For the text-containing cell, return its midpoint in (X, Y) coordinate format. 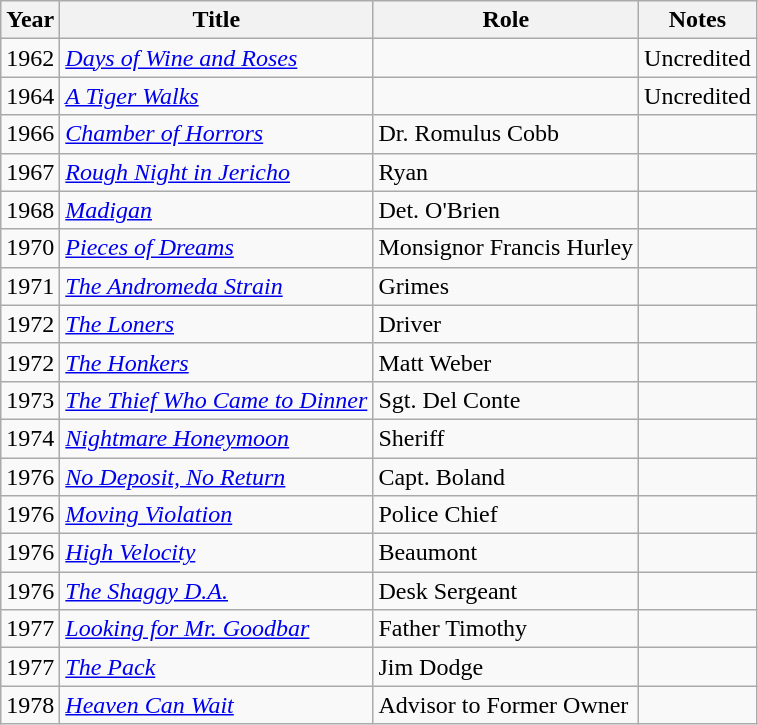
Pieces of Dreams (216, 248)
The Andromeda Strain (216, 286)
Matt Weber (506, 362)
1964 (30, 96)
Dr. Romulus Cobb (506, 134)
Capt. Boland (506, 477)
Beaumont (506, 553)
Looking for Mr. Goodbar (216, 629)
The Loners (216, 324)
Father Timothy (506, 629)
Heaven Can Wait (216, 705)
1973 (30, 400)
1966 (30, 134)
Sheriff (506, 438)
Driver (506, 324)
Days of Wine and Roses (216, 58)
Grimes (506, 286)
Jim Dodge (506, 667)
No Deposit, No Return (216, 477)
Role (506, 20)
Sgt. Del Conte (506, 400)
Chamber of Horrors (216, 134)
The Honkers (216, 362)
The Pack (216, 667)
1962 (30, 58)
1974 (30, 438)
The Shaggy D.A. (216, 591)
1971 (30, 286)
Madigan (216, 210)
The Thief Who Came to Dinner (216, 400)
Det. O'Brien (506, 210)
Rough Night in Jericho (216, 172)
Nightmare Honeymoon (216, 438)
High Velocity (216, 553)
Notes (698, 20)
1968 (30, 210)
Title (216, 20)
Moving Violation (216, 515)
1967 (30, 172)
Ryan (506, 172)
A Tiger Walks (216, 96)
Police Chief (506, 515)
Year (30, 20)
1970 (30, 248)
1978 (30, 705)
Advisor to Former Owner (506, 705)
Monsignor Francis Hurley (506, 248)
Desk Sergeant (506, 591)
